Capture the cell that displays the provided text and extract its [X, Y] central coordinate. 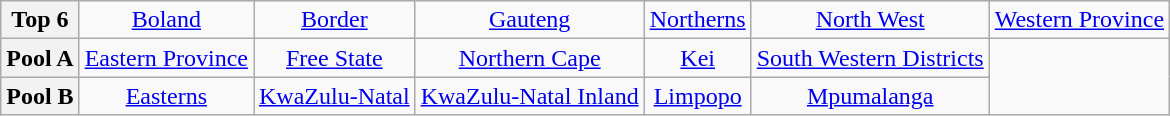
Eastern Province [166, 58]
Gauteng [530, 20]
Free State [335, 58]
Top 6 [40, 20]
Western Province [1079, 20]
KwaZulu-Natal [335, 96]
Northern Cape [530, 58]
Border [335, 20]
North West [870, 20]
Limpopo [698, 96]
Mpumalanga [870, 96]
Boland [166, 20]
KwaZulu-Natal Inland [530, 96]
Northerns [698, 20]
Pool B [40, 96]
South Western Districts [870, 58]
Kei [698, 58]
Pool A [40, 58]
Easterns [166, 96]
